Pinpoint the cell where the given text exists, returning its [X, Y] midpoint coordinate. 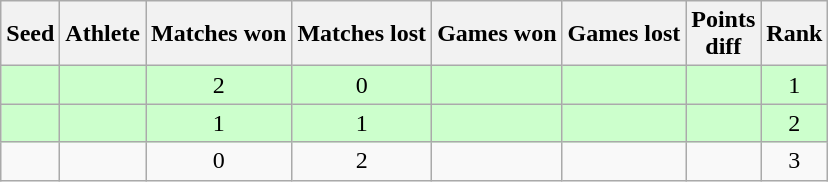
Matches won [219, 34]
Games won [497, 34]
Games lost [624, 34]
3 [794, 161]
Seed [30, 34]
Rank [794, 34]
Matches lost [362, 34]
Pointsdiff [724, 34]
Athlete [103, 34]
